Extract the [x, y] coordinate from the center of the cell holding the provided text.  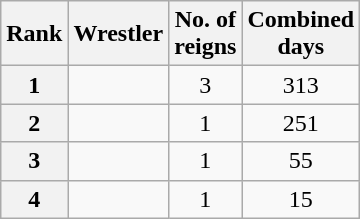
251 [301, 123]
No. ofreigns [206, 34]
313 [301, 85]
Combineddays [301, 34]
15 [301, 199]
4 [34, 199]
55 [301, 161]
Rank [34, 34]
2 [34, 123]
Wrestler [118, 34]
